Return the (X, Y) coordinate for the center point of the cell that contains the specified text.  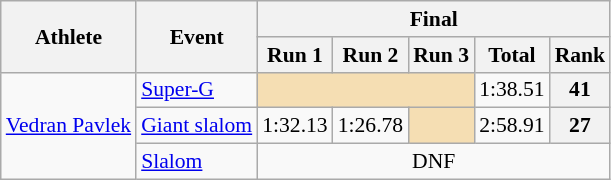
Athlete (68, 36)
Run 2 (370, 55)
Super-G (196, 90)
27 (580, 126)
Vedran Pavlek (68, 126)
Rank (580, 55)
Run 3 (441, 55)
Giant slalom (196, 126)
41 (580, 90)
1:32.13 (294, 126)
Run 1 (294, 55)
Total (512, 55)
Event (196, 36)
1:38.51 (512, 90)
Slalom (196, 162)
DNF (434, 162)
2:58.91 (512, 126)
Final (434, 19)
1:26.78 (370, 126)
